For the text-containing cell, return its midpoint in (X, Y) coordinate format. 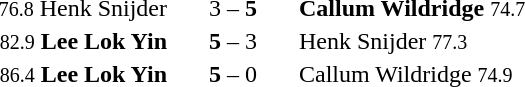
5 – 3 (234, 41)
